Return the [X, Y] coordinate for the center point of the cell that contains the specified text.  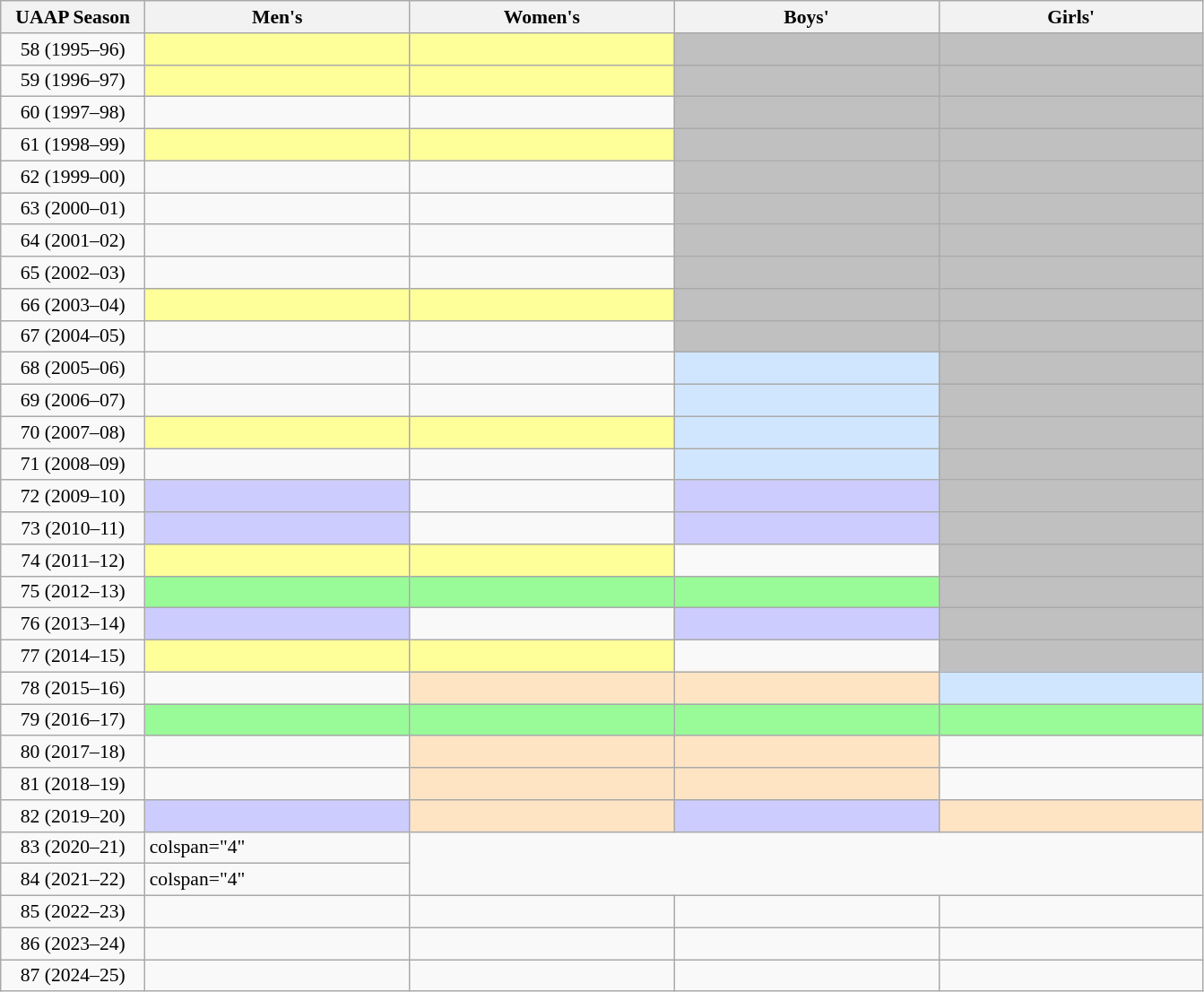
65 (2002–03) [74, 273]
78 (2015–16) [74, 688]
80 (2017–18) [74, 753]
Girls' [1070, 17]
83 (2020–21) [74, 848]
84 (2021–22) [74, 880]
87 (2024–25) [74, 976]
71 (2008–09) [74, 465]
63 (2000–01) [74, 209]
Men's [278, 17]
73 (2010–11) [74, 528]
76 (2013–14) [74, 624]
70 (2007–08) [74, 432]
79 (2016–17) [74, 720]
86 (2023–24) [74, 944]
64 (2001–02) [74, 241]
74 (2011–12) [74, 561]
82 (2019–20) [74, 816]
85 (2022–23) [74, 912]
62 (1999–00) [74, 177]
Boys' [807, 17]
60 (1997–98) [74, 113]
77 (2014–15) [74, 657]
66 (2003–04) [74, 305]
58 (1995–96) [74, 49]
67 (2004–05) [74, 336]
Women's [541, 17]
68 (2005–06) [74, 369]
81 (2018–19) [74, 784]
72 (2009–10) [74, 497]
75 (2012–13) [74, 592]
59 (1996–97) [74, 81]
61 (1998–99) [74, 145]
UAAP Season [74, 17]
69 (2006–07) [74, 401]
